Detect which cell encompasses the target text, then output its (x, y) center coordinate. 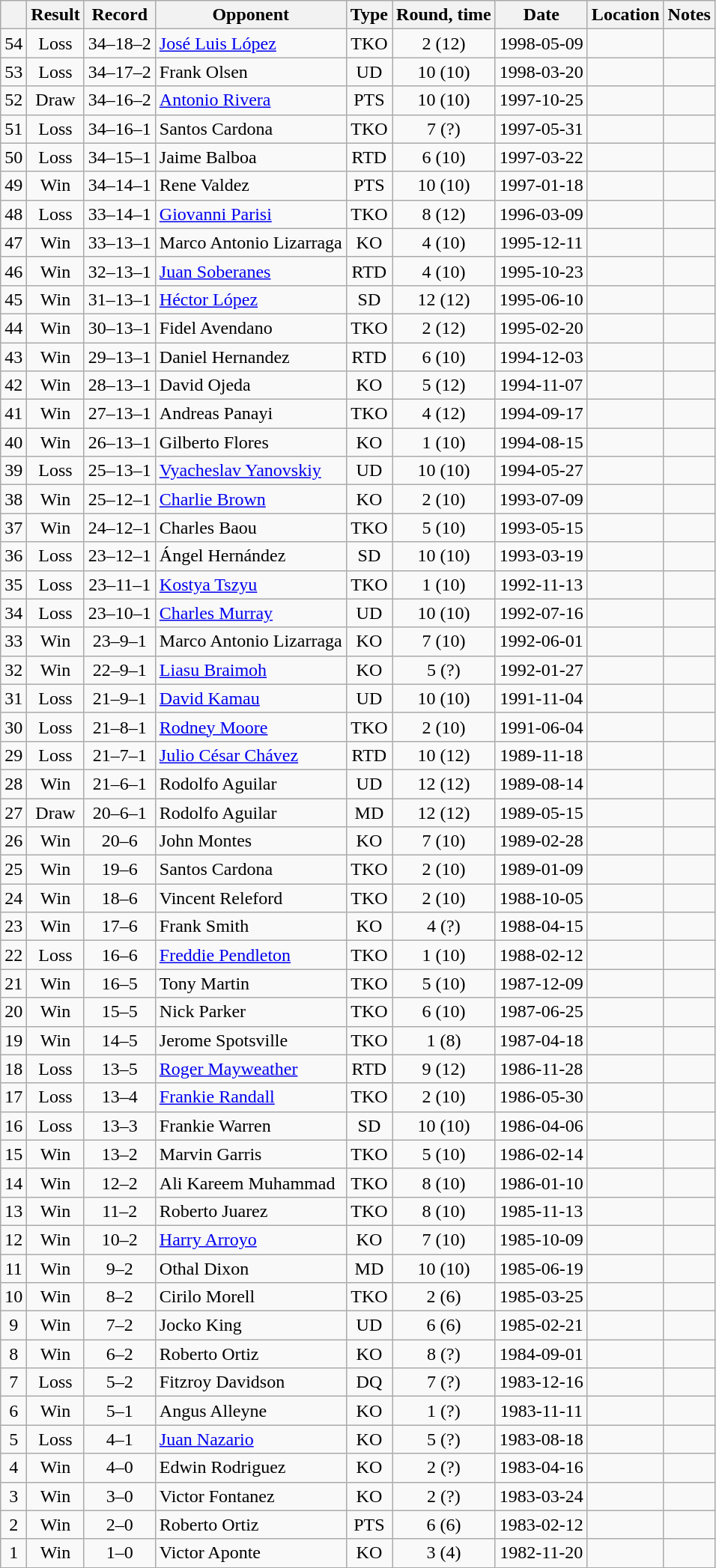
11 (13, 1269)
Frankie Randall (250, 1097)
Ángel Hernández (250, 556)
Julio César Chávez (250, 755)
12 (13, 1239)
1985-11-13 (541, 1211)
1991-11-04 (541, 698)
4 (13, 1468)
1989-11-18 (541, 755)
30 (13, 727)
Gilberto Flores (250, 442)
31 (13, 698)
20–6 (120, 841)
5–1 (120, 1411)
1987-06-25 (541, 1012)
1 (13, 1553)
Giovanni Parisi (250, 214)
Andreas Panayi (250, 414)
42 (13, 385)
1986-01-10 (541, 1183)
46 (13, 271)
8 (?) (444, 1354)
1992-01-27 (541, 670)
1995-02-20 (541, 328)
1989-08-14 (541, 784)
1983-11-11 (541, 1411)
Round, time (444, 15)
Fidel Avendano (250, 328)
Jerome Spotsville (250, 1040)
Jocko King (250, 1326)
1993-03-19 (541, 556)
23–9–1 (120, 641)
Record (120, 15)
49 (13, 186)
Rene Valdez (250, 186)
1993-05-15 (541, 528)
9 (13, 1326)
Charlie Brown (250, 499)
29 (13, 755)
Type (368, 15)
14 (13, 1183)
37 (13, 528)
Frankie Warren (250, 1126)
Harry Arroyo (250, 1239)
Frank Smith (250, 927)
50 (13, 157)
9–2 (120, 1269)
15 (13, 1154)
Marvin Garris (250, 1154)
21–9–1 (120, 698)
43 (13, 357)
Othal Dixon (250, 1269)
1998-03-20 (541, 72)
30–13–1 (120, 328)
1989-01-09 (541, 870)
4–1 (120, 1439)
Héctor López (250, 299)
13–2 (120, 1154)
1982-11-20 (541, 1553)
Ali Kareem Muhammad (250, 1183)
23–12–1 (120, 556)
6 (13, 1411)
1994-12-03 (541, 357)
3–0 (120, 1496)
25–13–1 (120, 471)
22 (13, 955)
1992-11-13 (541, 585)
36 (13, 556)
1988-02-12 (541, 955)
1986-05-30 (541, 1097)
Notes (689, 15)
32–13–1 (120, 271)
26–13–1 (120, 442)
1985-02-21 (541, 1326)
34–16–1 (120, 129)
24 (13, 898)
13 (13, 1211)
4 (12) (444, 414)
7 (13, 1382)
2–0 (120, 1525)
3 (4) (444, 1553)
53 (13, 72)
7–2 (120, 1326)
44 (13, 328)
27 (13, 812)
1997-10-25 (541, 100)
1995-12-11 (541, 242)
1994-05-27 (541, 471)
5 (13, 1439)
1993-07-09 (541, 499)
20 (13, 1012)
10 (12) (444, 755)
21 (13, 983)
1 (?) (444, 1411)
Charles Murray (250, 613)
25–12–1 (120, 499)
1985-06-19 (541, 1269)
1987-12-09 (541, 983)
Cirilo Morell (250, 1297)
1995-10-23 (541, 271)
23–10–1 (120, 613)
17–6 (120, 927)
Jaime Balboa (250, 157)
Rodney Moore (250, 727)
1988-10-05 (541, 898)
Roger Mayweather (250, 1069)
33 (13, 641)
19–6 (120, 870)
34–16–2 (120, 100)
16–5 (120, 983)
Liasu Braimoh (250, 670)
Victor Aponte (250, 1553)
David Ojeda (250, 385)
1983-04-16 (541, 1468)
1987-04-18 (541, 1040)
David Kamau (250, 698)
1989-02-28 (541, 841)
21–6–1 (120, 784)
28 (13, 784)
Vincent Releford (250, 898)
10–2 (120, 1239)
Juan Nazario (250, 1439)
18 (13, 1069)
Vyacheslav Yanovskiy (250, 471)
1983-08-18 (541, 1439)
Juan Soberanes (250, 271)
33–13–1 (120, 242)
1994-08-15 (541, 442)
Result (55, 15)
1–0 (120, 1553)
13–5 (120, 1069)
Antonio Rivera (250, 100)
1983-12-16 (541, 1382)
Angus Alleyne (250, 1411)
11–2 (120, 1211)
13–4 (120, 1097)
19 (13, 1040)
12–2 (120, 1183)
Opponent (250, 15)
17 (13, 1097)
20–6–1 (120, 812)
1992-06-01 (541, 641)
1996-03-09 (541, 214)
23–11–1 (120, 585)
1983-03-24 (541, 1496)
18–6 (120, 898)
24–12–1 (120, 528)
1986-02-14 (541, 1154)
DQ (368, 1382)
Daniel Hernandez (250, 357)
34 (13, 613)
Frank Olsen (250, 72)
1997-01-18 (541, 186)
8 (13, 1354)
34–17–2 (120, 72)
52 (13, 100)
48 (13, 214)
Date (541, 15)
26 (13, 841)
1 (8) (444, 1040)
31–13–1 (120, 299)
54 (13, 43)
8 (12) (444, 214)
1984-09-01 (541, 1354)
21–8–1 (120, 727)
22–9–1 (120, 670)
13–3 (120, 1126)
29–13–1 (120, 357)
34–14–1 (120, 186)
Location (625, 15)
35 (13, 585)
1985-10-09 (541, 1239)
José Luis López (250, 43)
25 (13, 870)
38 (13, 499)
1994-09-17 (541, 414)
40 (13, 442)
1992-07-16 (541, 613)
Roberto Juarez (250, 1211)
Charles Baou (250, 528)
41 (13, 414)
16 (13, 1126)
27–13–1 (120, 414)
34–15–1 (120, 157)
1991-06-04 (541, 727)
John Montes (250, 841)
4 (?) (444, 927)
45 (13, 299)
10 (13, 1297)
8–2 (120, 1297)
1986-04-06 (541, 1126)
1989-05-15 (541, 812)
9 (12) (444, 1069)
5 (12) (444, 385)
21–7–1 (120, 755)
33–14–1 (120, 214)
32 (13, 670)
3 (13, 1496)
2 (13, 1525)
28–13–1 (120, 385)
1994-11-07 (541, 385)
Edwin Rodriguez (250, 1468)
1983-02-12 (541, 1525)
Tony Martin (250, 983)
1997-05-31 (541, 129)
1997-03-22 (541, 157)
2 (6) (444, 1297)
1988-04-15 (541, 927)
Nick Parker (250, 1012)
1998-05-09 (541, 43)
51 (13, 129)
15–5 (120, 1012)
Freddie Pendleton (250, 955)
6–2 (120, 1354)
14–5 (120, 1040)
Fitzroy Davidson (250, 1382)
1995-06-10 (541, 299)
Victor Fontanez (250, 1496)
47 (13, 242)
1986-11-28 (541, 1069)
Kostya Tszyu (250, 585)
23 (13, 927)
5–2 (120, 1382)
39 (13, 471)
4–0 (120, 1468)
1985-03-25 (541, 1297)
34–18–2 (120, 43)
16–6 (120, 955)
